Identify which cell holds the provided text, then report its (x, y) central coordinate. 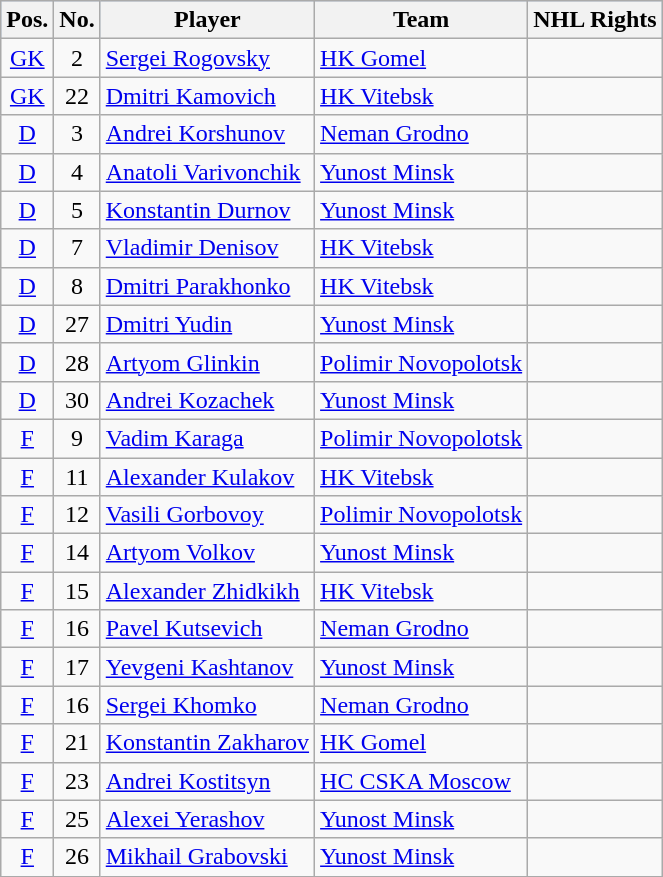
Andrei Korshunov (207, 134)
No. (77, 20)
Alexander Kulakov (207, 477)
Dmitri Parakhonko (207, 286)
Vadim Karaga (207, 438)
Vladimir Denisov (207, 248)
14 (77, 553)
Sergei Khomko (207, 705)
27 (77, 324)
17 (77, 667)
Artyom Glinkin (207, 362)
30 (77, 400)
Anatoli Varivonchik (207, 172)
21 (77, 743)
15 (77, 591)
Sergei Rogovsky (207, 58)
Vasili Gorbovoy (207, 515)
5 (77, 210)
Player (207, 20)
Team (422, 20)
Yevgeni Kashtanov (207, 667)
2 (77, 58)
NHL Rights (595, 20)
Dmitri Yudin (207, 324)
3 (77, 134)
7 (77, 248)
28 (77, 362)
Konstantin Durnov (207, 210)
25 (77, 819)
Artyom Volkov (207, 553)
Andrei Kozachek (207, 400)
Andrei Kostitsyn (207, 781)
Konstantin Zakharov (207, 743)
9 (77, 438)
4 (77, 172)
Alexander Zhidkikh (207, 591)
8 (77, 286)
11 (77, 477)
Dmitri Kamovich (207, 96)
Pavel Kutsevich (207, 629)
Mikhail Grabovski (207, 857)
HC CSKA Moscow (422, 781)
23 (77, 781)
Alexei Yerashov (207, 819)
26 (77, 857)
12 (77, 515)
Pos. (28, 20)
22 (77, 96)
